Find where the given text appears and provide that cell's center as (x, y) coordinate. 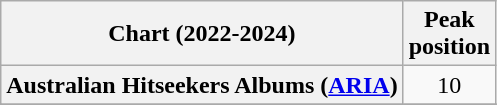
Australian Hitseekers Albums (ARIA) (202, 85)
Peakposition (449, 34)
Chart (2022-2024) (202, 34)
10 (449, 85)
